Pinpoint the cell where the given text exists, returning its [X, Y] midpoint coordinate. 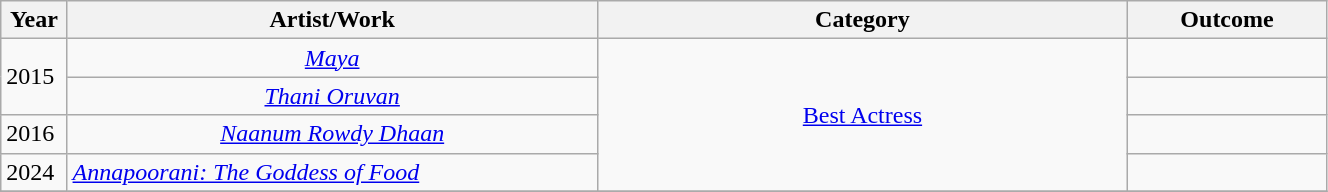
Naanum Rowdy Dhaan [332, 134]
Year [34, 20]
2024 [34, 172]
Best Actress [862, 115]
2016 [34, 134]
Thani Oruvan [332, 96]
Annapoorani: The Goddess of Food [332, 172]
Maya [332, 58]
Outcome [1228, 20]
Category [862, 20]
2015 [34, 77]
Artist/Work [332, 20]
